From the cell containing the given text, extract its center point as [X, Y] coordinate. 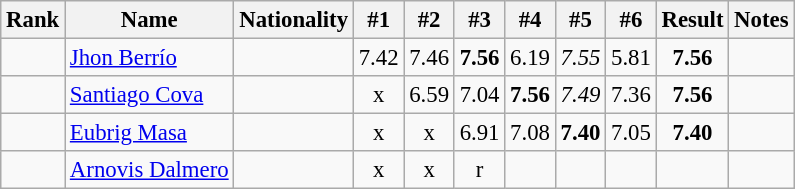
7.55 [580, 58]
Result [692, 20]
7.49 [580, 95]
Nationality [294, 20]
r [479, 170]
7.08 [530, 133]
7.42 [378, 58]
#6 [631, 20]
7.46 [429, 58]
Santiago Cova [150, 95]
Eubrig Masa [150, 133]
#4 [530, 20]
#3 [479, 20]
6.19 [530, 58]
5.81 [631, 58]
Jhon Berrío [150, 58]
#1 [378, 20]
#2 [429, 20]
7.36 [631, 95]
7.04 [479, 95]
6.91 [479, 133]
Name [150, 20]
7.05 [631, 133]
Arnovis Dalmero [150, 170]
Rank [33, 20]
Notes [762, 20]
#5 [580, 20]
6.59 [429, 95]
